Determine the (X, Y) coordinate at the center of the cell enclosing the given text.  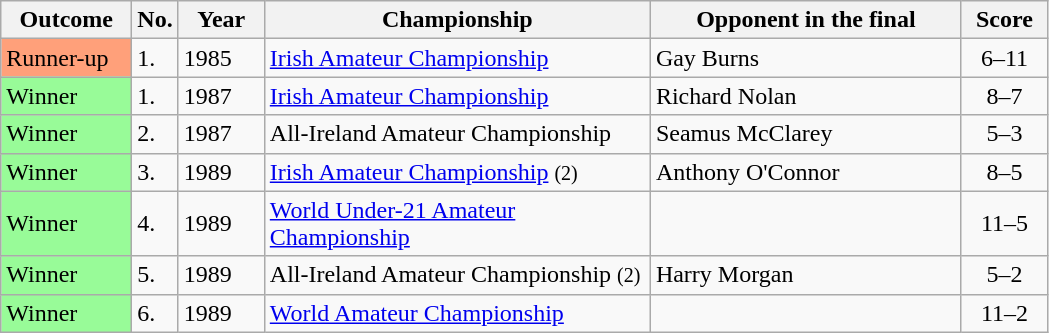
Outcome (66, 20)
Gay Burns (806, 58)
4. (155, 224)
World Amateur Championship (457, 313)
Championship (457, 20)
No. (155, 20)
Opponent in the final (806, 20)
8–5 (1004, 172)
8–7 (1004, 96)
Year (221, 20)
5. (155, 275)
Richard Nolan (806, 96)
Irish Amateur Championship (2) (457, 172)
World Under-21 Amateur Championship (457, 224)
Seamus McClarey (806, 134)
All-Ireland Amateur Championship (457, 134)
Runner-up (66, 58)
Harry Morgan (806, 275)
1985 (221, 58)
Anthony O'Connor (806, 172)
5–2 (1004, 275)
11–5 (1004, 224)
Score (1004, 20)
11–2 (1004, 313)
2. (155, 134)
6–11 (1004, 58)
5–3 (1004, 134)
3. (155, 172)
All-Ireland Amateur Championship (2) (457, 275)
6. (155, 313)
